From the cell containing the given text, extract its center point as [x, y] coordinate. 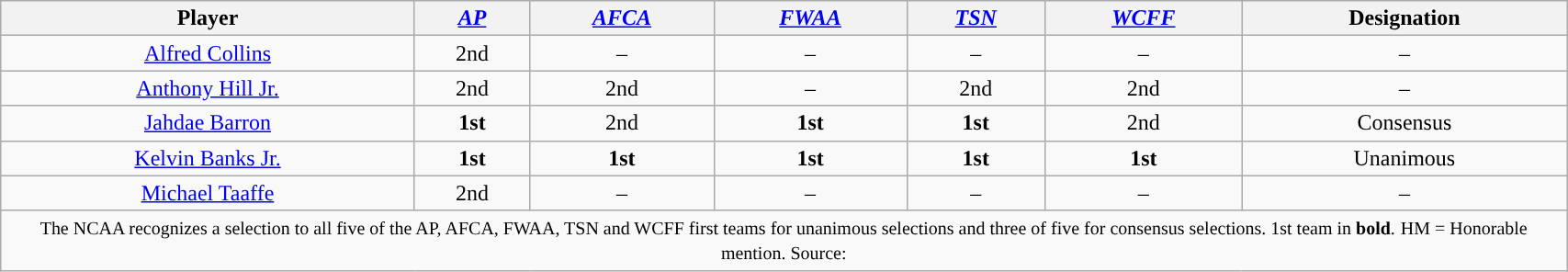
FWAA [810, 18]
AP [472, 18]
Jahdae Barron [208, 123]
Alfred Collins [208, 53]
Michael Taaffe [208, 193]
TSN [976, 18]
Designation [1404, 18]
Anthony Hill Jr. [208, 88]
Kelvin Banks Jr. [208, 158]
AFCA [622, 18]
WCFF [1145, 18]
Consensus [1404, 123]
Player [208, 18]
Unanimous [1404, 158]
